Return the (x, y) coordinate for the center point of the cell that contains the specified text.  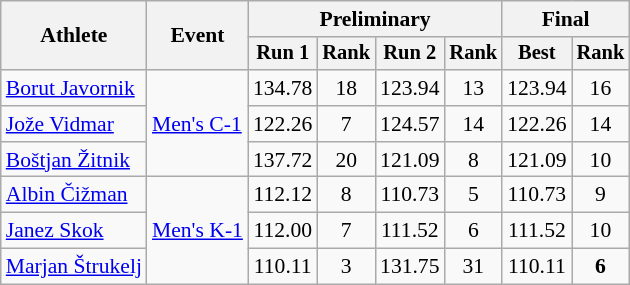
Men's C-1 (198, 124)
Run 1 (282, 54)
134.78 (282, 88)
3 (346, 267)
131.75 (410, 267)
Athlete (74, 36)
Jože Vidmar (74, 124)
Preliminary (375, 19)
124.57 (410, 124)
Albin Čižman (74, 195)
Final (566, 19)
112.00 (282, 231)
Best (536, 54)
Marjan Štrukelj (74, 267)
112.12 (282, 195)
16 (601, 88)
Boštjan Žitnik (74, 160)
9 (601, 195)
Run 2 (410, 54)
20 (346, 160)
13 (474, 88)
Borut Javornik (74, 88)
5 (474, 195)
Event (198, 36)
Men's K-1 (198, 230)
Janez Skok (74, 231)
31 (474, 267)
18 (346, 88)
137.72 (282, 160)
